Detect which cell encompasses the target text, then output its [x, y] center coordinate. 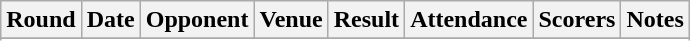
Venue [291, 20]
Round [41, 20]
Scorers [577, 20]
Notes [655, 20]
Attendance [469, 20]
Result [366, 20]
Opponent [197, 20]
Date [110, 20]
